From the cell containing the given text, extract its center point as [X, Y] coordinate. 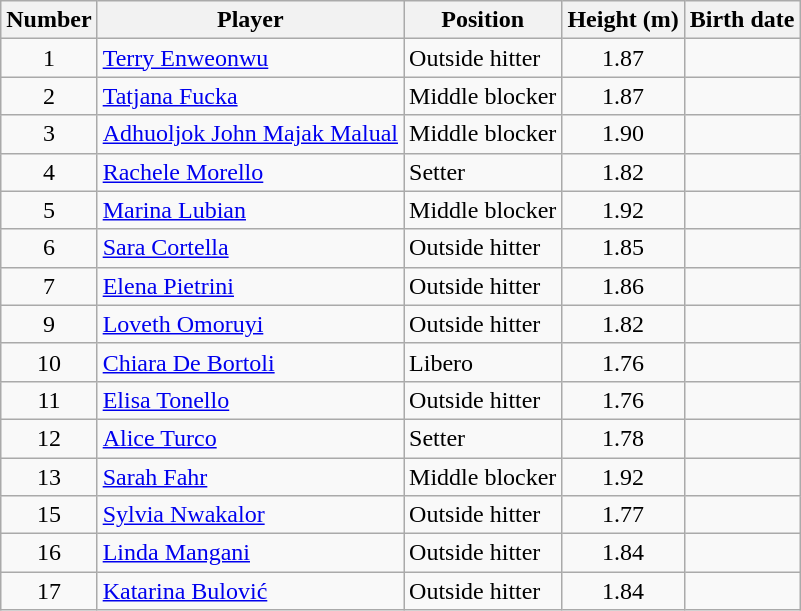
11 [49, 400]
10 [49, 362]
Elena Pietrini [250, 286]
Adhuoljok John Majak Malual [250, 134]
Loveth Omoruyi [250, 324]
1.86 [623, 286]
Position [483, 20]
4 [49, 172]
Terry Enweonwu [250, 58]
17 [49, 591]
13 [49, 477]
Chiara De Bortoli [250, 362]
Katarina Bulović [250, 591]
1.77 [623, 515]
15 [49, 515]
6 [49, 248]
2 [49, 96]
Player [250, 20]
5 [49, 210]
Elisa Tonello [250, 400]
Alice Turco [250, 438]
Number [49, 20]
Tatjana Fucka [250, 96]
1.78 [623, 438]
16 [49, 553]
Linda Mangani [250, 553]
Marina Lubian [250, 210]
1.90 [623, 134]
Sara Cortella [250, 248]
1 [49, 58]
7 [49, 286]
Sylvia Nwakalor [250, 515]
Sarah Fahr [250, 477]
Birth date [742, 20]
Libero [483, 362]
1.85 [623, 248]
12 [49, 438]
Rachele Morello [250, 172]
9 [49, 324]
3 [49, 134]
Height (m) [623, 20]
